Provide the [x, y] coordinate of the cell's center where the given text is located.  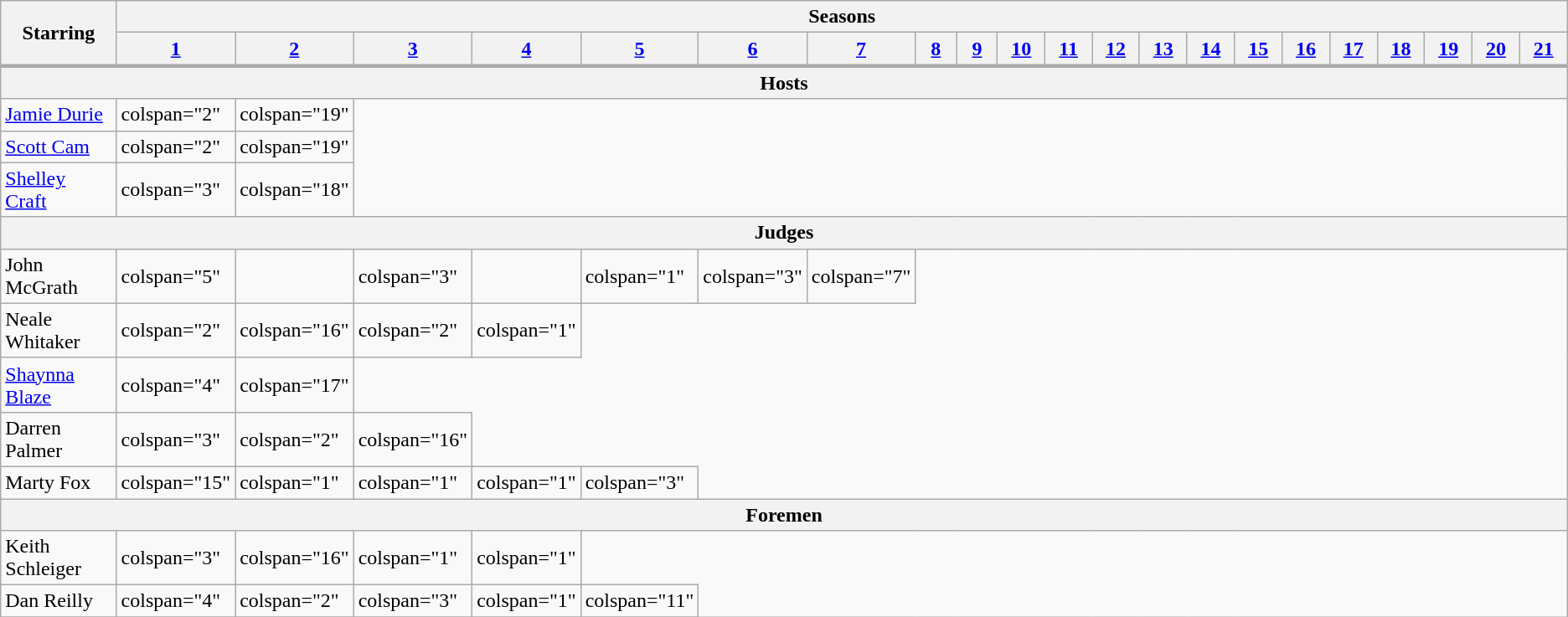
Darren Palmer [59, 439]
3 [413, 49]
colspan="18" [295, 189]
Shaynna Blaze [59, 385]
15 [1258, 49]
Neale Whitaker [59, 330]
6 [753, 49]
19 [1449, 49]
2 [295, 49]
Starring [59, 33]
Shelley Craft [59, 189]
5 [640, 49]
4 [527, 49]
Scott Cam [59, 147]
Dan Reilly [59, 601]
colspan="15" [176, 482]
Marty Fox [59, 482]
Judges [784, 233]
colspan="11" [640, 601]
17 [1354, 49]
9 [977, 49]
colspan="7" [861, 276]
20 [1496, 49]
Seasons [842, 17]
21 [1543, 49]
16 [1307, 49]
10 [1022, 49]
colspan="17" [295, 385]
Foremen [784, 515]
14 [1211, 49]
18 [1400, 49]
11 [1069, 49]
13 [1163, 49]
Hosts [784, 82]
1 [176, 49]
colspan="5" [176, 276]
12 [1116, 49]
John McGrath [59, 276]
8 [936, 49]
Keith Schleiger [59, 558]
Jamie Durie [59, 115]
7 [861, 49]
